Output the (X, Y) coordinate of the center of the cell containing the given text.  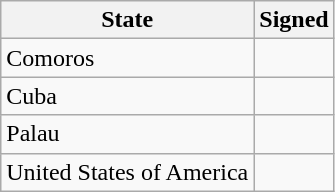
State (128, 20)
Cuba (128, 96)
Palau (128, 134)
Comoros (128, 58)
United States of America (128, 172)
Signed (294, 20)
